Provide the [X, Y] coordinate of the cell's center where the given text is located.  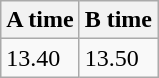
B time [118, 20]
13.50 [118, 58]
A time [40, 20]
13.40 [40, 58]
